Output the (x, y) coordinate of the center of the cell containing the given text.  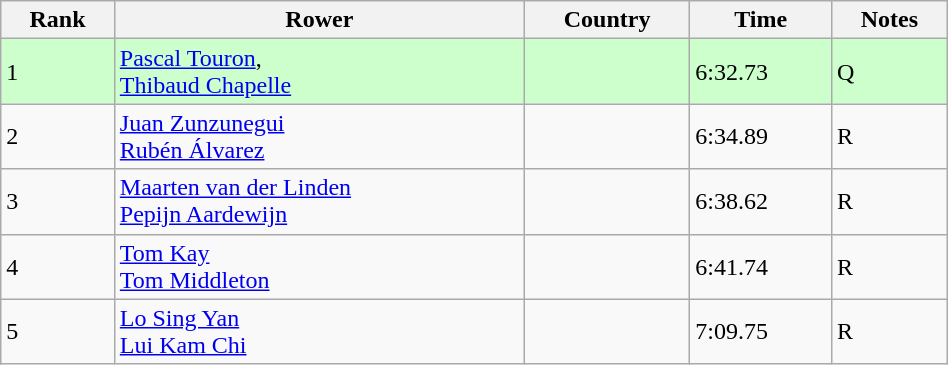
Juan Zunzunegui Rubén Álvarez (319, 136)
1 (58, 72)
7:09.75 (761, 332)
6:32.73 (761, 72)
Country (606, 20)
6:38.62 (761, 202)
4 (58, 266)
Maarten van der Linden Pepijn Aardewijn (319, 202)
3 (58, 202)
Time (761, 20)
Pascal Touron, Thibaud Chapelle (319, 72)
Rank (58, 20)
Rower (319, 20)
2 (58, 136)
Tom Kay Tom Middleton (319, 266)
Notes (889, 20)
5 (58, 332)
Q (889, 72)
6:34.89 (761, 136)
6:41.74 (761, 266)
Lo Sing YanLui Kam Chi (319, 332)
